Provide the (x, y) coordinate of the cell's center where the given text is located.  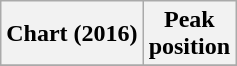
Peakposition (189, 34)
Chart (2016) (72, 34)
